Extract the (x, y) coordinate from the center of the cell holding the provided text.  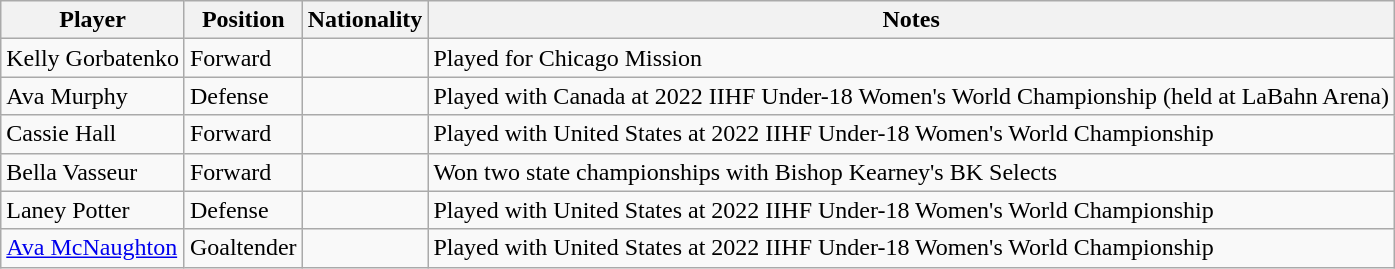
Kelly Gorbatenko (93, 58)
Nationality (365, 20)
Played with Canada at 2022 IIHF Under-18 Women's World Championship (held at LaBahn Arena) (912, 96)
Player (93, 20)
Ava McNaughton (93, 248)
Won two state championships with Bishop Kearney's BK Selects (912, 172)
Notes (912, 20)
Ava Murphy (93, 96)
Bella Vasseur (93, 172)
Goaltender (243, 248)
Played for Chicago Mission (912, 58)
Position (243, 20)
Laney Potter (93, 210)
Cassie Hall (93, 134)
